Scan for the cell matching the given text and deliver its [X, Y] coordinate at center. 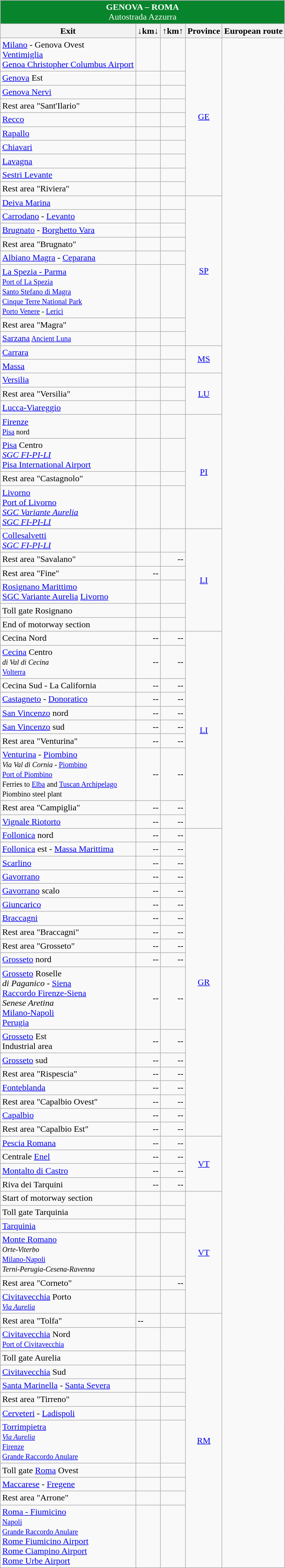
Pescia Romana [68, 1143]
Recco [68, 119]
Lavagna [68, 161]
Follonica nord [68, 835]
Rest area "Rispescia" [68, 1074]
Capalbio [68, 1115]
GE [204, 117]
Rest area "Riviera" [68, 189]
Riva dei Tarquini [68, 1184]
Gavorrano scalo [68, 891]
Firenze Pisa nord [68, 426]
Fonteblanda [68, 1087]
Gavorrano [68, 877]
Province [204, 31]
Carrodano - Levanto [68, 216]
Cecina Nord [68, 638]
Maccarese - Fregene [68, 1484]
↑km↑ [173, 31]
Start of motorway section [68, 1198]
Rest area "Corneto" [68, 1283]
↓km↓ [148, 31]
End of motorway section [68, 624]
Rest area "Sant'Ilario" [68, 106]
Monte Romano Orte-Viterbo Milano-Napoli Terni-Perugia-Cesena-Ravenna [68, 1255]
Brugnato - Borghetto Vara [68, 230]
Cecina Centro di Val di CecinaVolterra [68, 662]
Rosignano Marittimo SGC Variante Aurelia Livorno [68, 592]
Braccagni [68, 918]
Santa Marinella - Santa Severa [68, 1386]
Rest area "Magra" [68, 325]
Rest area "Arrone" [68, 1498]
Vignale Riotorto [68, 821]
Rest area "Castagnolo" [68, 478]
RM [204, 1441]
MS [204, 359]
Centrale Enel [68, 1157]
Giuncarico [68, 904]
Toll gate Tarquinia [68, 1212]
San Vincenzo nord [68, 713]
Massa [68, 366]
Tarquinia [68, 1226]
Venturina - Piombino Via Val di Cornia - PiombinoPort of Piombino Ferries to Elba and Tuscan Archipelago Piombino steel plant [68, 774]
SP [204, 270]
GENOVA – ROMAAutostrada Azzurra [142, 12]
Milano - Genova Ovest Ventimiglia Genoa Christopher Columbus Airport [68, 54]
LU [204, 394]
San Vincenzo sud [68, 727]
Castagneto - Donoratico [68, 699]
Toll gate Aurelia [68, 1358]
Montalto di Castro [68, 1171]
Rest area "Tirreno" [68, 1399]
Carrara [68, 352]
Follonica est - Massa Marittima [68, 849]
Grosseto sud [68, 1060]
Pisa Centro SGC FI-PI-LI Pisa International Airport [68, 455]
Cerveteri - Ladispoli [68, 1413]
Deiva Marina [68, 202]
Albiano Magra - Ceparana [68, 258]
Chiavari [68, 147]
Roma - Fiumicino Napoli Grande Raccordo Anulare Rome Fiumicino Airport Rome Ciampino Airport Rome Urbe Airport [68, 1536]
European route [253, 31]
Livorno Port of Livorno SGC Variante Aurelia SGC FI-PI-LI [68, 507]
Rest area "Tolfa" [68, 1320]
Grosseto Roselle di Paganico - Siena Raccordo Firenze-Siena Senese Aretina Milano-Napoli Perugia [68, 998]
Exit [68, 31]
Rest area "Versilia" [68, 394]
Versilia [68, 380]
Grosseto Est Industrial area [68, 1041]
Torrimpietra Via Aurelia Firenze Grande Raccordo Anulare [68, 1442]
Cecina Sud - La California [68, 685]
PI [204, 471]
GR [204, 982]
Rest area "Capalbio Ovest" [68, 1102]
Civitavecchia Porto Via Aurelia [68, 1302]
Collesalvetti SGC FI-PI-LI [68, 540]
Civitavecchia Sud [68, 1372]
Civitavecchia Nord Port of Civitavecchia [68, 1339]
Rest area "Fine" [68, 573]
La Spezia - ParmaPort of La SpeziaSanto Stefano di Magra Cinque Terre National Park Porto Venere - Lerici [68, 291]
Rest area "Braccagni" [68, 932]
Sestri Levante [68, 175]
Rest area "Savalano" [68, 559]
Toll gate Roma Ovest [68, 1470]
Lucca-Viareggio [68, 408]
Rest area "Brugnato" [68, 244]
Rest area "Capalbio Est" [68, 1129]
Sarzana Ancient Luna [68, 339]
Toll gate Rosignano [68, 611]
Rest area "Grosseto" [68, 946]
Rest area "Venturina" [68, 741]
Scarlino [68, 863]
Rapallo [68, 133]
Genova Est [68, 78]
Rest area "Campiglia" [68, 807]
Grosseto nord [68, 960]
Genova Nervi [68, 92]
